Extract the [x, y] coordinate from the center of the cell holding the provided text.  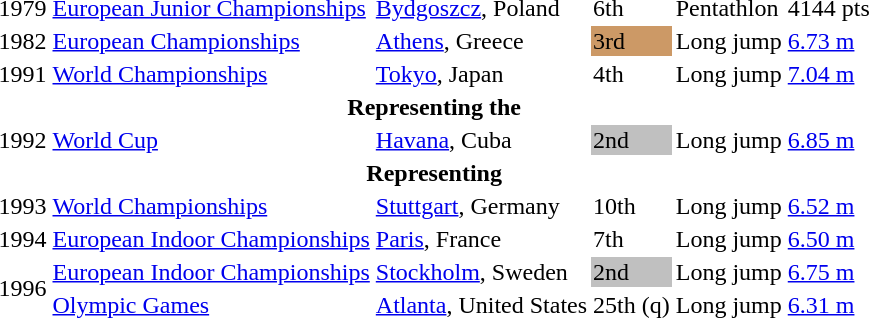
Tokyo, Japan [481, 74]
Athens, Greece [481, 41]
Havana, Cuba [481, 140]
4th [632, 74]
3rd [632, 41]
7th [632, 239]
European Championships [211, 41]
World Cup [211, 140]
Stockholm, Sweden [481, 272]
Stuttgart, Germany [481, 206]
10th [632, 206]
Paris, France [481, 239]
